Determine the (X, Y) coordinate at the center of the cell enclosing the given text.  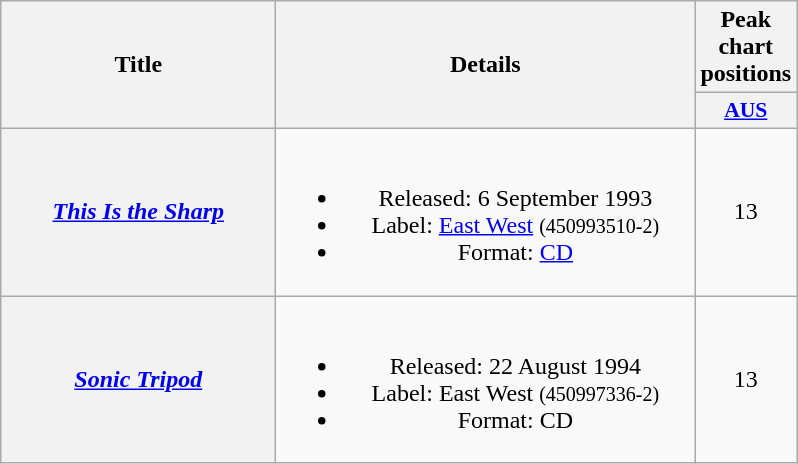
This Is the Sharp (138, 212)
AUS (746, 111)
Peak chart positions (746, 47)
Details (486, 65)
Sonic Tripod (138, 380)
Title (138, 65)
Released: 6 September 1993Label: East West (450993510-2)Format: CD (486, 212)
Released: 22 August 1994Label: East West (450997336-2)Format: CD (486, 380)
